Provide the [x, y] coordinate of the cell's center where the given text is located.  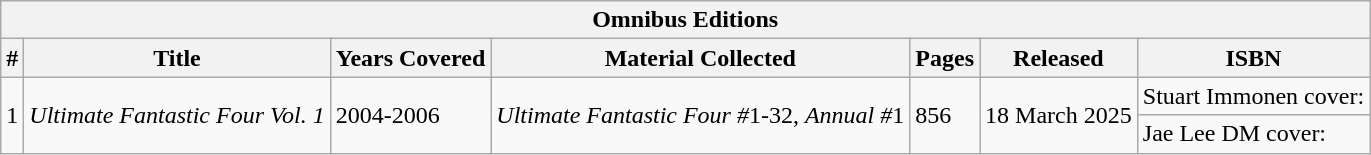
Ultimate Fantastic Four Vol. 1 [177, 115]
Released [1059, 58]
18 March 2025 [1059, 115]
1 [12, 115]
Ultimate Fantastic Four #1-32, Annual #1 [700, 115]
Pages [945, 58]
Omnibus Editions [686, 20]
Stuart Immonen cover: [1253, 96]
856 [945, 115]
Title [177, 58]
Material Collected [700, 58]
# [12, 58]
ISBN [1253, 58]
2004-2006 [410, 115]
Years Covered [410, 58]
Jae Lee DM cover: [1253, 134]
